Extract the [X, Y] coordinate from the center of the cell holding the provided text.  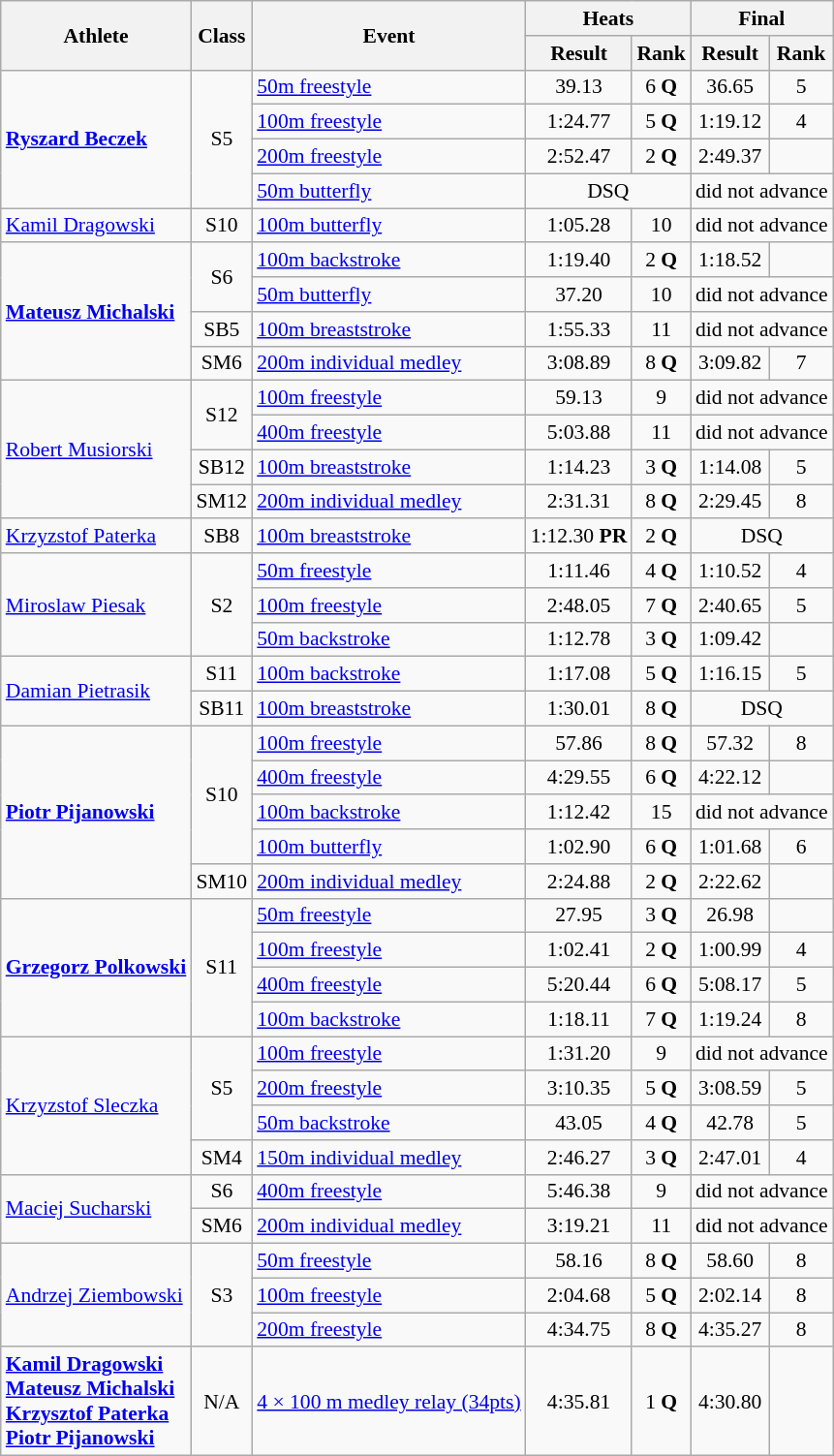
4 × 100 m medley relay (34pts) [388, 1402]
5:46.38 [579, 1192]
2:52.47 [579, 157]
SM12 [221, 502]
37.20 [579, 294]
7 [800, 363]
Event [388, 35]
SB5 [221, 329]
S2 [221, 604]
3:09.82 [730, 363]
59.13 [579, 398]
1:18.11 [579, 1019]
Krzyzstof Sleczka [97, 1105]
26.98 [730, 915]
1:01.68 [730, 847]
150m individual medley [388, 1158]
1:31.20 [579, 1054]
1:16.15 [730, 674]
1:02.41 [579, 950]
Final [761, 18]
39.13 [579, 87]
1:10.52 [730, 571]
Damian Pietrasik [97, 692]
15 [661, 813]
1:11.46 [579, 571]
5:08.17 [730, 985]
Kamil Dragowski [97, 226]
Kamil Dragowski Mateusz Michalski Krzysztof Paterka Piotr Pijanowski [97, 1402]
36.65 [730, 87]
58.60 [730, 1261]
SB11 [221, 709]
1:05.28 [579, 226]
2:04.68 [579, 1295]
Maciej Sucharski [97, 1209]
1:00.99 [730, 950]
1:12.42 [579, 813]
Krzyzstof Paterka [97, 537]
Class [221, 35]
58.16 [579, 1261]
42.78 [730, 1123]
3:19.21 [579, 1226]
2:40.65 [730, 605]
1:18.52 [730, 261]
1:09.42 [730, 639]
2:46.27 [579, 1158]
Robert Musiorski [97, 449]
43.05 [579, 1123]
SB12 [221, 467]
1:24.77 [579, 122]
SB8 [221, 537]
6 [800, 847]
1:19.24 [730, 1019]
1:14.23 [579, 467]
SM10 [221, 882]
4:22.12 [730, 778]
2:31.31 [579, 502]
1:55.33 [579, 329]
4:29.55 [579, 778]
1:19.12 [730, 122]
1 Q [661, 1402]
Heats [608, 18]
Athlete [97, 35]
2:48.05 [579, 605]
5:20.44 [579, 985]
1:30.01 [579, 709]
1:14.08 [730, 467]
4:35.81 [579, 1402]
2:47.01 [730, 1158]
5:03.88 [579, 433]
Miroslaw Piesak [97, 604]
3:08.89 [579, 363]
Grzegorz Polkowski [97, 967]
57.86 [579, 743]
27.95 [579, 915]
2:02.14 [730, 1295]
2:24.88 [579, 882]
Andrzej Ziembowski [97, 1296]
S12 [221, 415]
1:17.08 [579, 674]
57.32 [730, 743]
3:08.59 [730, 1089]
Mateusz Michalski [97, 312]
SM4 [221, 1158]
2:49.37 [730, 157]
2:22.62 [730, 882]
4:30.80 [730, 1402]
N/A [221, 1402]
4:35.27 [730, 1330]
4:34.75 [579, 1330]
2:29.45 [730, 502]
1:02.90 [579, 847]
1:19.40 [579, 261]
1:12.78 [579, 639]
Piotr Pijanowski [97, 812]
3:10.35 [579, 1089]
1:12.30 PR [579, 537]
S3 [221, 1296]
Ryszard Beczek [97, 139]
